Pinpoint the cell where the given text exists, returning its [X, Y] midpoint coordinate. 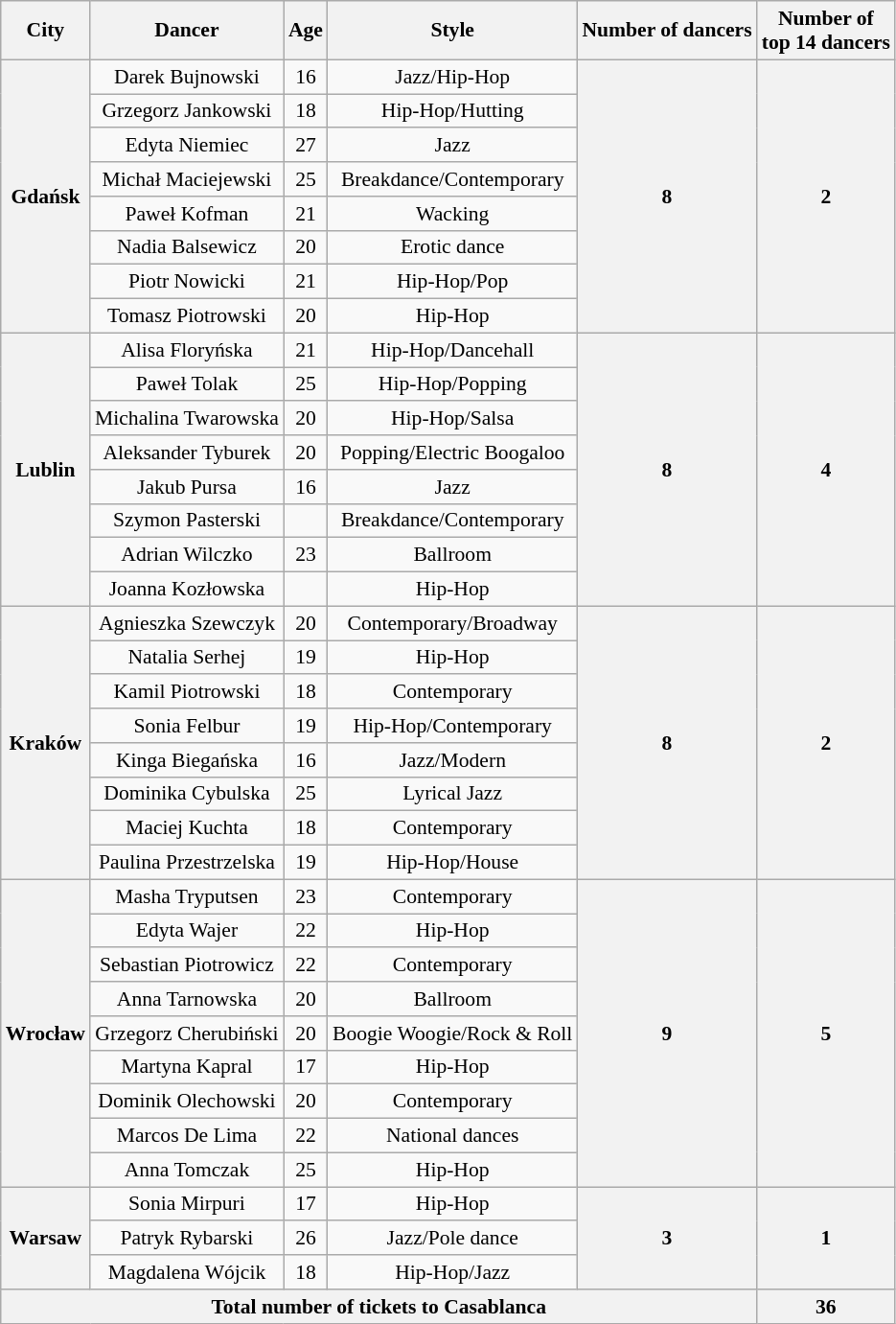
Joanna Kozłowska [187, 590]
Hip-Hop/Popping [452, 384]
Aleksander Tyburek [187, 453]
Anna Tomczak [187, 1170]
3 [667, 1239]
Jazz/Pole dance [452, 1239]
Lublin [46, 470]
Alisa Floryńska [187, 350]
Sonia Mirpuri [187, 1204]
Adrian Wilczko [187, 555]
Szymon Pasterski [187, 521]
Number of dancers [667, 31]
Darek Bujnowski [187, 77]
4 [826, 470]
Kamil Piotrowski [187, 692]
Boogie Woogie/Rock & Roll [452, 1034]
Jakub Pursa [187, 487]
Masha Tryputsen [187, 896]
Anna Tarnowska [187, 999]
Wacking [452, 214]
Paweł Tolak [187, 384]
Warsaw [46, 1239]
Number oftop 14 dancers [826, 31]
Agnieszka Szewczyk [187, 623]
Dominik Olechowski [187, 1102]
Popping/Electric Boogaloo [452, 453]
Paweł Kofman [187, 214]
Total number of tickets to Casablanca [379, 1307]
Hip-Hop/Dancehall [452, 350]
Dominika Cybulska [187, 794]
Edyta Wajer [187, 931]
Hip-Hop/Pop [452, 282]
Gdańsk [46, 196]
Marcos De Lima [187, 1136]
Hip-Hop/Hutting [452, 111]
Michał Maciejewski [187, 179]
Hip-Hop/Contemporary [452, 726]
Grzegorz Jankowski [187, 111]
Grzegorz Cherubiński [187, 1034]
Kraków [46, 742]
Hip-Hop/House [452, 863]
Hip-Hop/Salsa [452, 419]
Sebastian Piotrowicz [187, 965]
National dances [452, 1136]
Martyna Kapral [187, 1067]
Michalina Twarowska [187, 419]
Lyrical Jazz [452, 794]
Contemporary/Broadway [452, 623]
Wrocław [46, 1034]
Paulina Przestrzelska [187, 863]
Natalia Serhej [187, 658]
Nadia Balsewicz [187, 247]
Edyta Niemiec [187, 146]
Piotr Nowicki [187, 282]
Tomasz Piotrowski [187, 316]
26 [306, 1239]
Hip-Hop/Jazz [452, 1272]
1 [826, 1239]
Maciej Kuchta [187, 828]
9 [667, 1034]
Patryk Rybarski [187, 1239]
Erotic dance [452, 247]
5 [826, 1034]
Style [452, 31]
Sonia Felbur [187, 726]
Dancer [187, 31]
Age [306, 31]
Jazz/Hip-Hop [452, 77]
Magdalena Wójcik [187, 1272]
36 [826, 1307]
Jazz/Modern [452, 760]
27 [306, 146]
City [46, 31]
Kinga Biegańska [187, 760]
